Identify which cell holds the provided text, then report its [X, Y] central coordinate. 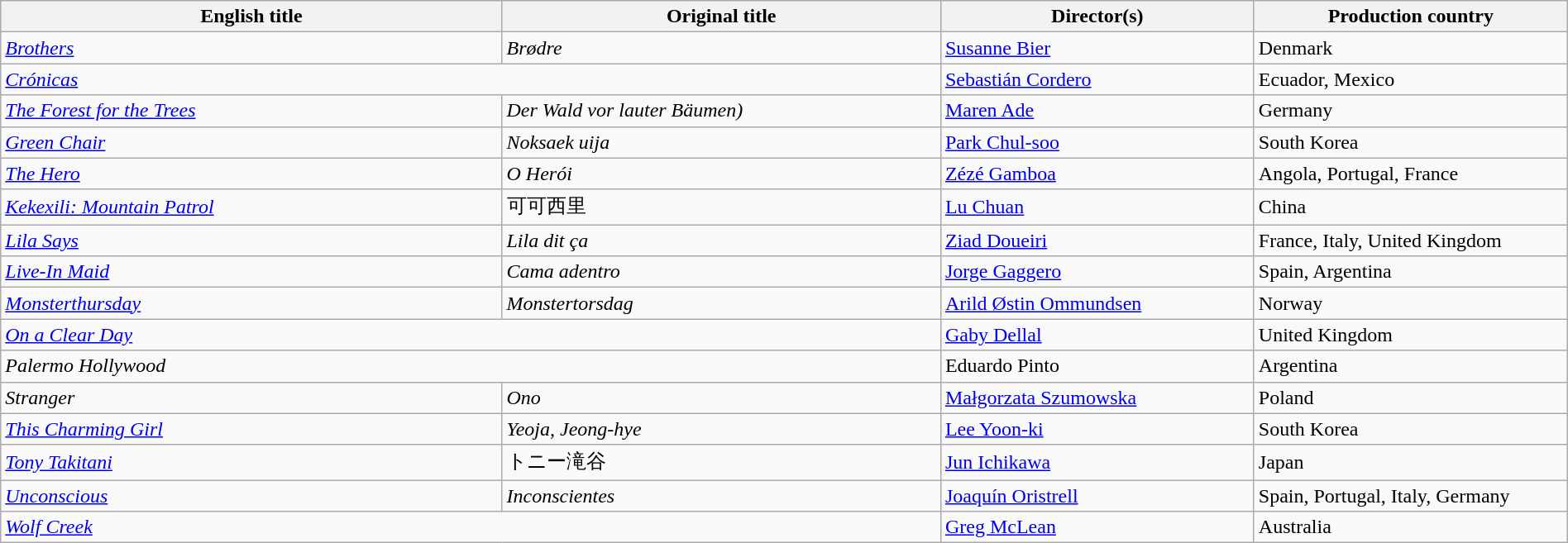
Denmark [1411, 48]
Jorge Gaggero [1097, 272]
Susanne Bier [1097, 48]
Ono [721, 398]
Greg McLean [1097, 527]
Wolf Creek [471, 527]
The Forest for the Trees [251, 111]
Zézé Gamboa [1097, 174]
Lila Says [251, 241]
Małgorzata Szumowska [1097, 398]
Argentina [1411, 366]
Kekexili: Mountain Patrol [251, 207]
Lila dit ça [721, 241]
Tony Takitani [251, 463]
Palermo Hollywood [471, 366]
Park Chul-soo [1097, 142]
Gaby Dellal [1097, 335]
Cama adentro [721, 272]
Australia [1411, 527]
Der Wald vor lauter Bäumen) [721, 111]
Brothers [251, 48]
可可西里 [721, 207]
Monsterthursday [251, 303]
Spain, Portugal, Italy, Germany [1411, 496]
China [1411, 207]
Live-In Maid [251, 272]
The Hero [251, 174]
This Charming Girl [251, 429]
Eduardo Pinto [1097, 366]
On a Clear Day [471, 335]
Arild Østin Ommundsen [1097, 303]
Crónicas [471, 79]
Stranger [251, 398]
United Kingdom [1411, 335]
Green Chair [251, 142]
Ziad Doueiri [1097, 241]
Jun Ichikawa [1097, 463]
Ecuador, Mexico [1411, 79]
O Herói [721, 174]
Japan [1411, 463]
Inconscientes [721, 496]
Sebastián Cordero [1097, 79]
English title [251, 17]
Poland [1411, 398]
Yeoja, Jeong-hye [721, 429]
Norway [1411, 303]
Noksaek uija [721, 142]
Joaquín Oristrell [1097, 496]
Original title [721, 17]
Monstertorsdag [721, 303]
Maren Ade [1097, 111]
Brødre [721, 48]
Unconscious [251, 496]
Lee Yoon-ki [1097, 429]
Production country [1411, 17]
Spain, Argentina [1411, 272]
Director(s) [1097, 17]
Angola, Portugal, France [1411, 174]
トニー滝谷 [721, 463]
Germany [1411, 111]
Lu Chuan [1097, 207]
France, Italy, United Kingdom [1411, 241]
